Scan for the cell matching the given text and deliver its (x, y) coordinate at center. 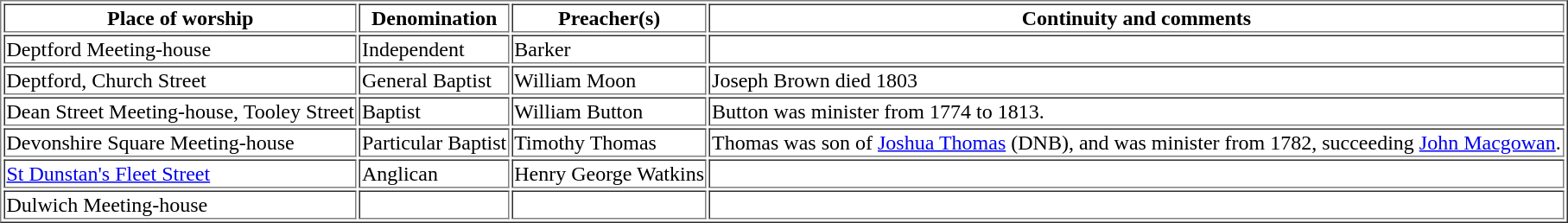
Henry George Watkins (609, 173)
General Baptist (434, 80)
Dulwich Meeting-house (180, 204)
Timothy Thomas (609, 142)
William Moon (609, 80)
William Button (609, 111)
Particular Baptist (434, 142)
St Dunstan's Fleet Street (180, 173)
Place of worship (180, 17)
Thomas was son of Joshua Thomas (DNB), and was minister from 1782, succeeding John Macgowan. (1137, 142)
Joseph Brown died 1803 (1137, 80)
Dean Street Meeting-house, Tooley Street (180, 111)
Devonshire Square Meeting-house (180, 142)
Preacher(s) (609, 17)
Deptford, Church Street (180, 80)
Anglican (434, 173)
Denomination (434, 17)
Button was minister from 1774 to 1813. (1137, 111)
Baptist (434, 111)
Independent (434, 48)
Continuity and comments (1137, 17)
Deptford Meeting-house (180, 48)
Barker (609, 48)
